Return the [x, y] coordinate for the center point of the cell that contains the specified text.  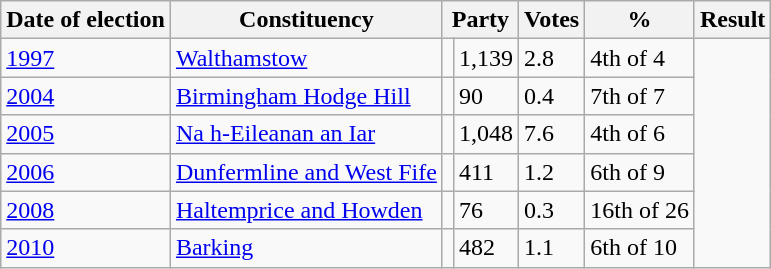
1.2 [552, 172]
76 [486, 210]
Result [732, 20]
2008 [86, 210]
Barking [306, 248]
2004 [86, 96]
Date of election [86, 20]
2006 [86, 172]
411 [486, 172]
1,139 [486, 58]
4th of 4 [640, 58]
2005 [86, 134]
Votes [552, 20]
Dunfermline and West Fife [306, 172]
0.3 [552, 210]
4th of 6 [640, 134]
6th of 10 [640, 248]
2.8 [552, 58]
0.4 [552, 96]
Walthamstow [306, 58]
Constituency [306, 20]
7th of 7 [640, 96]
90 [486, 96]
2010 [86, 248]
% [640, 20]
482 [486, 248]
1.1 [552, 248]
1997 [86, 58]
Party [480, 20]
Birmingham Hodge Hill [306, 96]
6th of 9 [640, 172]
7.6 [552, 134]
16th of 26 [640, 210]
Haltemprice and Howden [306, 210]
1,048 [486, 134]
Na h-Eileanan an Iar [306, 134]
